For the text-containing cell, return its midpoint in (X, Y) coordinate format. 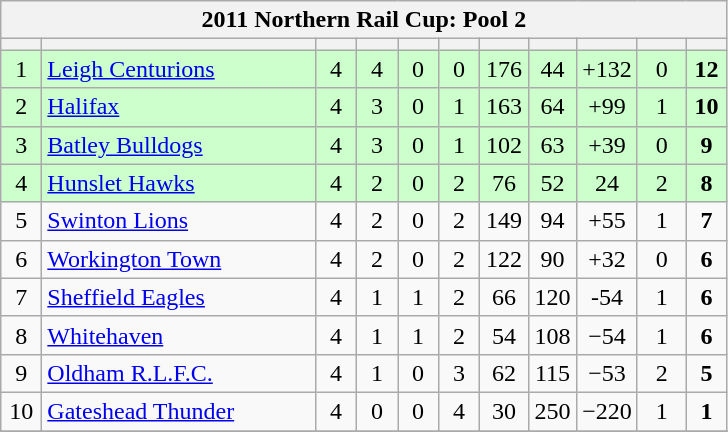
12 (706, 69)
2011 Northern Rail Cup: Pool 2 (364, 20)
122 (504, 259)
163 (504, 107)
90 (552, 259)
Hunslet Hawks (179, 183)
−54 (608, 335)
Sheffield Eagles (179, 297)
250 (552, 411)
Batley Bulldogs (179, 145)
102 (504, 145)
Workington Town (179, 259)
54 (504, 335)
+99 (608, 107)
+32 (608, 259)
24 (608, 183)
-54 (608, 297)
+39 (608, 145)
108 (552, 335)
Oldham R.L.F.C. (179, 373)
Whitehaven (179, 335)
176 (504, 69)
Gateshead Thunder (179, 411)
Leigh Centurions (179, 69)
76 (504, 183)
Swinton Lions (179, 221)
+55 (608, 221)
115 (552, 373)
−53 (608, 373)
−220 (608, 411)
44 (552, 69)
63 (552, 145)
+132 (608, 69)
149 (504, 221)
120 (552, 297)
64 (552, 107)
Halifax (179, 107)
66 (504, 297)
94 (552, 221)
52 (552, 183)
62 (504, 373)
30 (504, 411)
